Pinpoint the cell where the given text exists, returning its (x, y) midpoint coordinate. 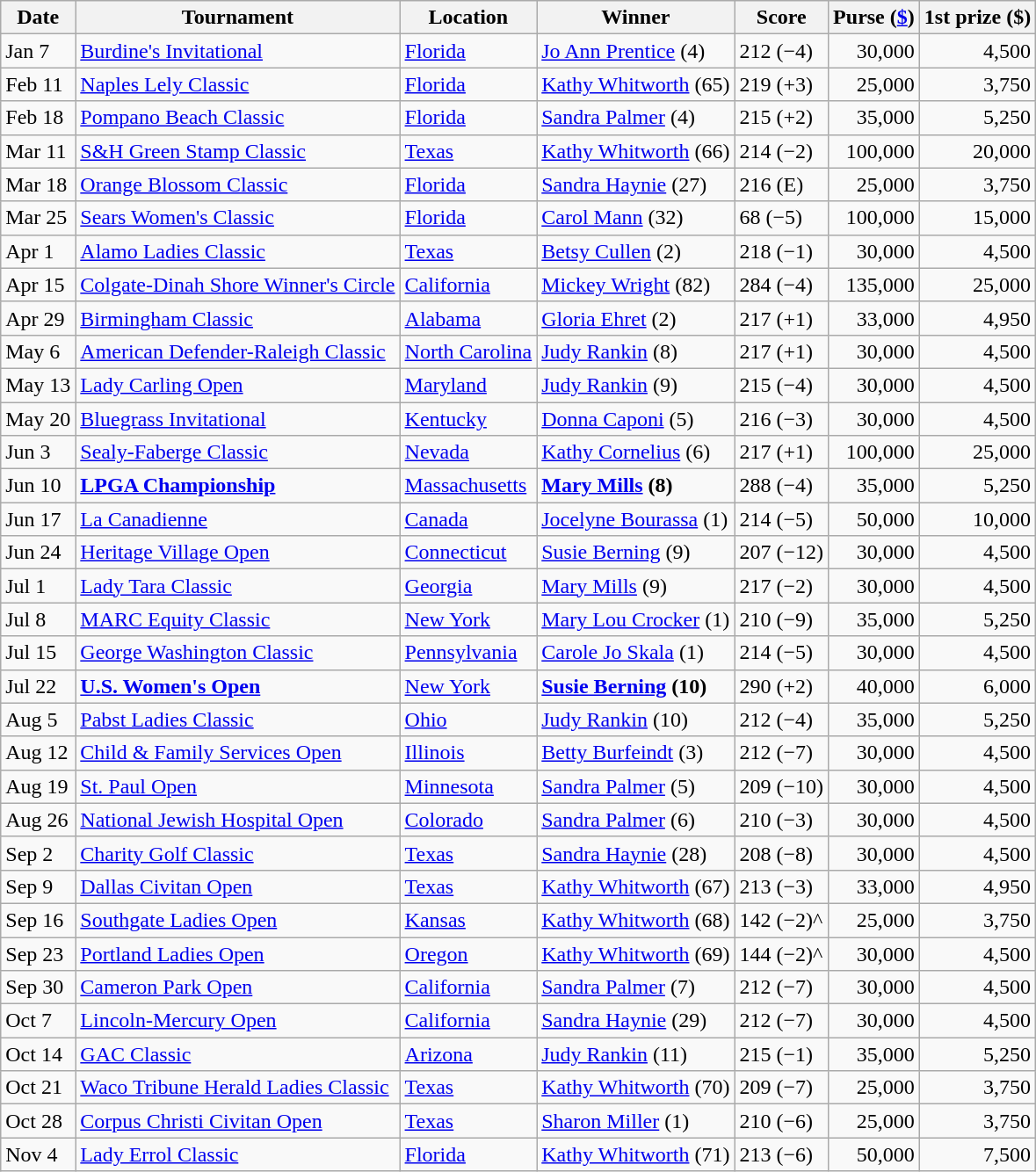
MARC Equity Classic (237, 619)
142 (−2)^ (782, 920)
Sandra Palmer (4) (636, 118)
Sandra Palmer (7) (636, 988)
Kathy Whitworth (68) (636, 920)
144 (−2)^ (782, 953)
288 (−4) (782, 486)
Sep 9 (39, 886)
210 (−6) (782, 1121)
Apr 1 (39, 251)
Mary Mills (8) (636, 486)
219 (+3) (782, 84)
Kathy Cornelius (6) (636, 452)
Jun 10 (39, 486)
Betty Burfeindt (3) (636, 753)
Oct 14 (39, 1054)
Mickey Wright (82) (636, 285)
1st prize ($) (977, 18)
Jocelyne Bourassa (1) (636, 519)
Birmingham Classic (237, 318)
Purse ($) (874, 18)
Georgia (468, 586)
Date (39, 18)
Nov 4 (39, 1154)
Jo Ann Prentice (4) (636, 51)
Dallas Civitan Open (237, 886)
Judy Rankin (11) (636, 1054)
Apr 29 (39, 318)
Location (468, 18)
218 (−1) (782, 251)
Feb 11 (39, 84)
7,500 (977, 1154)
Pabst Ladies Classic (237, 720)
15,000 (977, 218)
Alabama (468, 318)
135,000 (874, 285)
GAC Classic (237, 1054)
Maryland (468, 385)
Illinois (468, 753)
Kathy Whitworth (71) (636, 1154)
210 (−3) (782, 820)
Portland Ladies Open (237, 953)
Betsy Cullen (2) (636, 251)
Aug 12 (39, 753)
Sandra Palmer (6) (636, 820)
Oct 28 (39, 1121)
Sealy-Faberge Classic (237, 452)
Kathy Whitworth (65) (636, 84)
American Defender-Raleigh Classic (237, 351)
40,000 (874, 686)
Kathy Whitworth (66) (636, 151)
Kansas (468, 920)
Jun 3 (39, 452)
209 (−7) (782, 1088)
215 (−1) (782, 1054)
215 (−4) (782, 385)
Massachusetts (468, 486)
290 (+2) (782, 686)
Lady Errol Classic (237, 1154)
National Jewish Hospital Open (237, 820)
Jun 17 (39, 519)
Jul 8 (39, 619)
208 (−8) (782, 853)
Jun 24 (39, 553)
217 (−2) (782, 586)
U.S. Women's Open (237, 686)
Sandra Haynie (27) (636, 184)
Jul 1 (39, 586)
Kathy Whitworth (69) (636, 953)
Mary Mills (9) (636, 586)
214 (−2) (782, 151)
Lady Carling Open (237, 385)
6,000 (977, 686)
Mar 18 (39, 184)
215 (+2) (782, 118)
Waco Tribune Herald Ladies Classic (237, 1088)
Heritage Village Open (237, 553)
Arizona (468, 1054)
Donna Caponi (5) (636, 419)
213 (−6) (782, 1154)
216 (E) (782, 184)
Feb 18 (39, 118)
Ohio (468, 720)
Sep 23 (39, 953)
Sandra Haynie (29) (636, 1021)
Judy Rankin (9) (636, 385)
Carol Mann (32) (636, 218)
Lincoln-Mercury Open (237, 1021)
Jul 22 (39, 686)
284 (−4) (782, 285)
Pompano Beach Classic (237, 118)
May 13 (39, 385)
Colgate-Dinah Shore Winner's Circle (237, 285)
Apr 15 (39, 285)
Sharon Miller (1) (636, 1121)
Sandra Haynie (28) (636, 853)
Lady Tara Classic (237, 586)
La Canadienne (237, 519)
Sears Women's Classic (237, 218)
Canada (468, 519)
213 (−3) (782, 886)
216 (−3) (782, 419)
LPGA Championship (237, 486)
North Carolina (468, 351)
209 (−10) (782, 786)
68 (−5) (782, 218)
Burdine's Invitational (237, 51)
Minnesota (468, 786)
Charity Golf Classic (237, 853)
207 (−12) (782, 553)
Aug 19 (39, 786)
Child & Family Services Open (237, 753)
Kathy Whitworth (70) (636, 1088)
Mar 25 (39, 218)
Jan 7 (39, 51)
Pennsylvania (468, 653)
Winner (636, 18)
Tournament (237, 18)
20,000 (977, 151)
Kathy Whitworth (67) (636, 886)
Gloria Ehret (2) (636, 318)
Aug 26 (39, 820)
10,000 (977, 519)
Score (782, 18)
Sep 30 (39, 988)
Bluegrass Invitational (237, 419)
May 6 (39, 351)
George Washington Classic (237, 653)
St. Paul Open (237, 786)
Nevada (468, 452)
Sandra Palmer (5) (636, 786)
Orange Blossom Classic (237, 184)
Southgate Ladies Open (237, 920)
Carole Jo Skala (1) (636, 653)
May 20 (39, 419)
Susie Berning (10) (636, 686)
Colorado (468, 820)
Sep 16 (39, 920)
210 (−9) (782, 619)
S&H Green Stamp Classic (237, 151)
Kentucky (468, 419)
Oregon (468, 953)
Mary Lou Crocker (1) (636, 619)
Oct 21 (39, 1088)
Connecticut (468, 553)
Judy Rankin (10) (636, 720)
Judy Rankin (8) (636, 351)
Aug 5 (39, 720)
Alamo Ladies Classic (237, 251)
Mar 11 (39, 151)
Oct 7 (39, 1021)
Corpus Christi Civitan Open (237, 1121)
Naples Lely Classic (237, 84)
Cameron Park Open (237, 988)
Sep 2 (39, 853)
Susie Berning (9) (636, 553)
Jul 15 (39, 653)
